Output the [X, Y] coordinate of the center of the cell containing the given text.  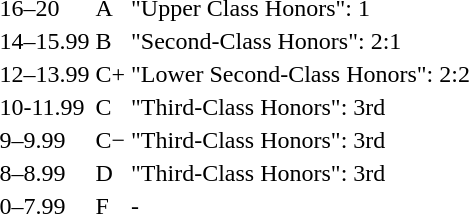
C+ [110, 74]
C [110, 107]
B [110, 41]
C− [110, 140]
D [110, 173]
